Determine the (X, Y) coordinate at the center of the cell enclosing the given text.  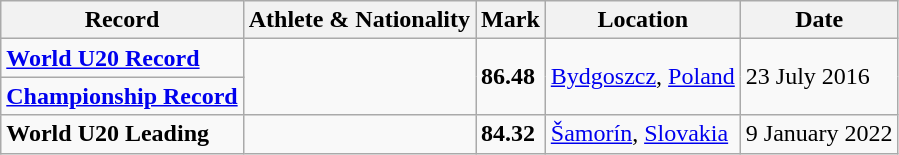
Mark (511, 20)
Athlete & Nationality (359, 20)
Šamorín, Slovakia (642, 134)
Date (819, 20)
84.32 (511, 134)
World U20 Record (122, 58)
Record (122, 20)
86.48 (511, 77)
Championship Record (122, 96)
23 July 2016 (819, 77)
Bydgoszcz, Poland (642, 77)
World U20 Leading (122, 134)
Location (642, 20)
9 January 2022 (819, 134)
